Extract the (X, Y) coordinate from the center of the cell holding the provided text.  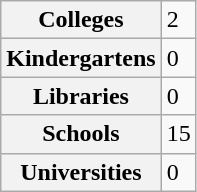
Colleges (81, 20)
15 (178, 134)
Kindergartens (81, 58)
2 (178, 20)
Schools (81, 134)
Libraries (81, 96)
Universities (81, 172)
